Return (x, y) of the center of cell containing provided text 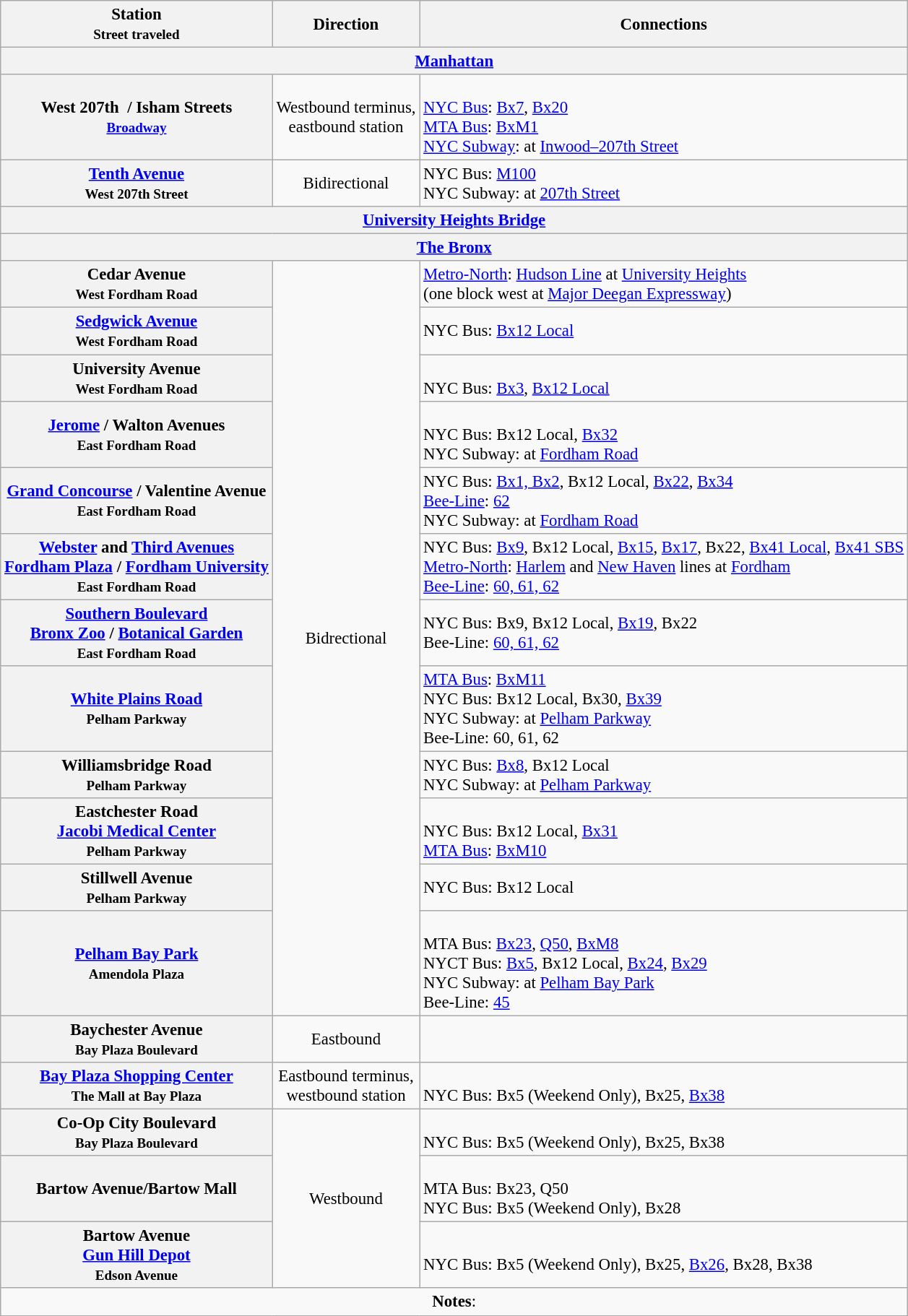
Jerome / Walton AvenuesEast Fordham Road (137, 434)
The Bronx (454, 248)
Bay Plaza Shopping CenterThe Mall at Bay Plaza (137, 1086)
NYC Bus: Bx9, Bx12 Local, Bx19, Bx22Bee-Line: 60, 61, 62 (664, 633)
MTA Bus: BxM11NYC Bus: Bx12 Local, Bx30, Bx39NYC Subway: at Pelham ParkwayBee-Line: 60, 61, 62 (664, 709)
Webster and Third AvenuesFordham Plaza / Fordham UniversityEast Fordham Road (137, 566)
MTA Bus: Bx23, Q50NYC Bus: Bx5 (Weekend Only), Bx28 (664, 1189)
Metro-North: Hudson Line at University Heights(one block west at Major Deegan Expressway) (664, 285)
Notes: (454, 1302)
Cedar AvenueWest Fordham Road (137, 285)
NYC Bus: Bx12 Local, Bx32NYC Subway: at Fordham Road (664, 434)
Eastbound terminus,westbound station (346, 1086)
Eastbound (346, 1040)
Bidirectional (346, 183)
StationStreet traveled (137, 25)
Stillwell AvenuePelham Parkway (137, 887)
University AvenueWest Fordham Road (137, 378)
Grand Concourse / Valentine AvenueEast Fordham Road (137, 501)
Pelham Bay ParkAmendola Plaza (137, 964)
Williamsbridge RoadPelham Parkway (137, 774)
Sedgwick Avenue West Fordham Road (137, 331)
NYC Bus: Bx1, Bx2, Bx12 Local, Bx22, Bx34Bee-Line: 62NYC Subway: at Fordham Road (664, 501)
NYC Bus: Bx3, Bx12 Local (664, 378)
Bidrectional (346, 638)
NYC Bus: Bx8, Bx12 LocalNYC Subway: at Pelham Parkway (664, 774)
Bartow Avenue/Bartow Mall (137, 1189)
White Plains RoadPelham Parkway (137, 709)
Westbound (346, 1199)
Eastchester RoadJacobi Medical CenterPelham Parkway (137, 831)
Manhattan (454, 61)
NYC Bus: Bx7, Bx20MTA Bus: BxM1NYC Subway: at Inwood–207th Street (664, 117)
Baychester AvenueBay Plaza Boulevard (137, 1040)
NYC Bus: Bx9, Bx12 Local, Bx15, Bx17, Bx22, Bx41 Local, Bx41 SBSMetro-North: Harlem and New Haven lines at FordhamBee-Line: 60, 61, 62 (664, 566)
Connections (664, 25)
NYC Bus: Bx5 (Weekend Only), Bx25, Bx26, Bx28, Bx38 (664, 1255)
West 207th / Isham StreetsBroadway (137, 117)
Co-Op City BoulevardBay Plaza Boulevard (137, 1133)
NYC Bus: M100NYC Subway: at 207th Street (664, 183)
Bartow AvenueGun Hill DepotEdson Avenue (137, 1255)
University Heights Bridge (454, 220)
NYC Bus: Bx12 Local, Bx31MTA Bus: BxM10 (664, 831)
Westbound terminus,eastbound station (346, 117)
Direction (346, 25)
MTA Bus: Bx23, Q50, BxM8NYCT Bus: Bx5, Bx12 Local, Bx24, Bx29NYC Subway: at Pelham Bay ParkBee-Line: 45 (664, 964)
Southern BoulevardBronx Zoo / Botanical GardenEast Fordham Road (137, 633)
Tenth AvenueWest 207th Street (137, 183)
